Output the [X, Y] coordinate of the center of the cell containing the given text.  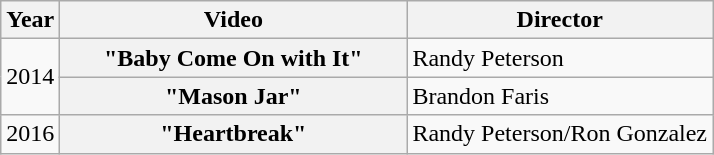
"Baby Come On with It" [234, 58]
"Mason Jar" [234, 96]
Randy Peterson/Ron Gonzalez [560, 134]
Brandon Faris [560, 96]
Randy Peterson [560, 58]
"Heartbreak" [234, 134]
Year [30, 20]
Video [234, 20]
2016 [30, 134]
Director [560, 20]
2014 [30, 77]
